Identify which cell holds the provided text, then report its (x, y) central coordinate. 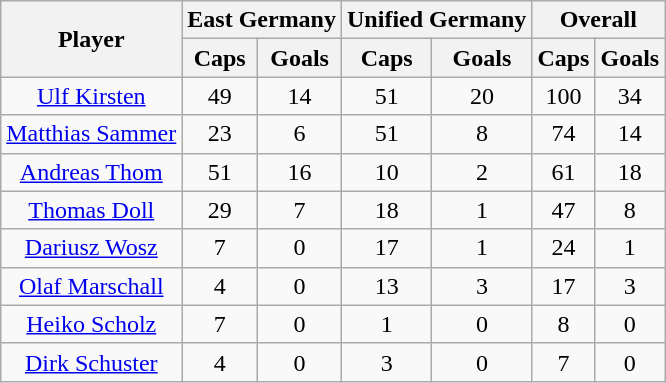
Matthias Sammer (92, 134)
13 (387, 286)
Dariusz Wosz (92, 248)
24 (564, 248)
23 (220, 134)
49 (220, 96)
Thomas Doll (92, 210)
29 (220, 210)
100 (564, 96)
Overall (598, 20)
47 (564, 210)
Dirk Schuster (92, 362)
20 (482, 96)
Andreas Thom (92, 172)
6 (300, 134)
Player (92, 39)
East Germany (262, 20)
Heiko Scholz (92, 324)
34 (630, 96)
16 (300, 172)
61 (564, 172)
Olaf Marschall (92, 286)
2 (482, 172)
Ulf Kirsten (92, 96)
74 (564, 134)
Unified Germany (437, 20)
10 (387, 172)
